For the text-containing cell, return its midpoint in [x, y] coordinate format. 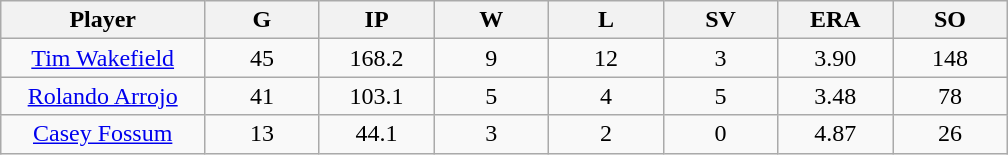
4.87 [836, 134]
4 [606, 96]
0 [720, 134]
W [492, 20]
9 [492, 58]
SV [720, 20]
168.2 [376, 58]
SO [950, 20]
ERA [836, 20]
Casey Fossum [103, 134]
103.1 [376, 96]
Player [103, 20]
45 [262, 58]
26 [950, 134]
3.48 [836, 96]
Rolando Arrojo [103, 96]
G [262, 20]
41 [262, 96]
3.90 [836, 58]
148 [950, 58]
12 [606, 58]
13 [262, 134]
IP [376, 20]
2 [606, 134]
L [606, 20]
44.1 [376, 134]
78 [950, 96]
Tim Wakefield [103, 58]
